Extract the [X, Y] coordinate from the center of the cell holding the provided text.  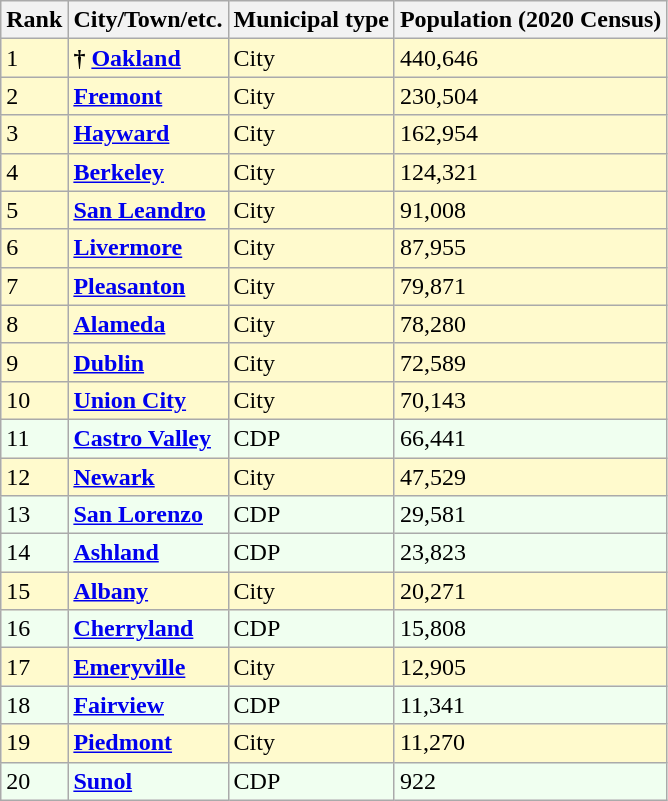
Emeryville [148, 667]
79,871 [530, 286]
78,280 [530, 324]
230,504 [530, 96]
14 [34, 553]
87,955 [530, 248]
2 [34, 96]
29,581 [530, 515]
66,441 [530, 438]
19 [34, 743]
Pleasanton [148, 286]
Sunol [148, 781]
5 [34, 210]
72,589 [530, 362]
Dublin [148, 362]
† Oakland [148, 58]
124,321 [530, 172]
San Leandro [148, 210]
Piedmont [148, 743]
San Lorenzo [148, 515]
23,823 [530, 553]
Livermore [148, 248]
6 [34, 248]
18 [34, 705]
11,270 [530, 743]
70,143 [530, 400]
1 [34, 58]
Alameda [148, 324]
20 [34, 781]
3 [34, 134]
Rank [34, 20]
Albany [148, 591]
10 [34, 400]
47,529 [530, 477]
Fairview [148, 705]
11 [34, 438]
12 [34, 477]
922 [530, 781]
8 [34, 324]
Ashland [148, 553]
Municipal type [311, 20]
12,905 [530, 667]
4 [34, 172]
9 [34, 362]
11,341 [530, 705]
13 [34, 515]
16 [34, 629]
7 [34, 286]
Cherryland [148, 629]
Union City [148, 400]
440,646 [530, 58]
Berkeley [148, 172]
17 [34, 667]
20,271 [530, 591]
Hayward [148, 134]
City/Town/etc. [148, 20]
162,954 [530, 134]
Newark [148, 477]
Fremont [148, 96]
15,808 [530, 629]
15 [34, 591]
91,008 [530, 210]
Castro Valley [148, 438]
Population (2020 Census) [530, 20]
